Locate the cell with the specified text and output its (x, y) center coordinate. 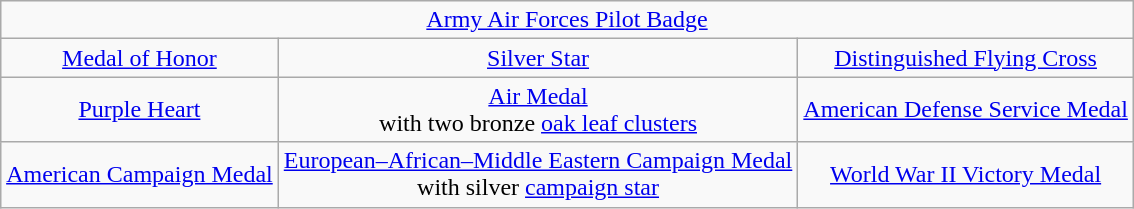
Air Medalwith two bronze oak leaf clusters (538, 110)
Army Air Forces Pilot Badge (568, 20)
American Defense Service Medal (966, 110)
Purple Heart (140, 110)
American Campaign Medal (140, 174)
Silver Star (538, 58)
Distinguished Flying Cross (966, 58)
Medal of Honor (140, 58)
World War II Victory Medal (966, 174)
European–African–Middle Eastern Campaign Medalwith silver campaign star (538, 174)
